Detect which cell encompasses the target text, then output its (X, Y) center coordinate. 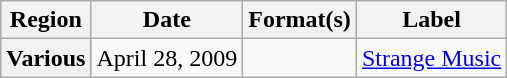
Format(s) (300, 20)
Strange Music (431, 58)
Label (431, 20)
Region (46, 20)
Date (167, 20)
Various (46, 58)
April 28, 2009 (167, 58)
